Identify which cell holds the provided text, then report its (x, y) central coordinate. 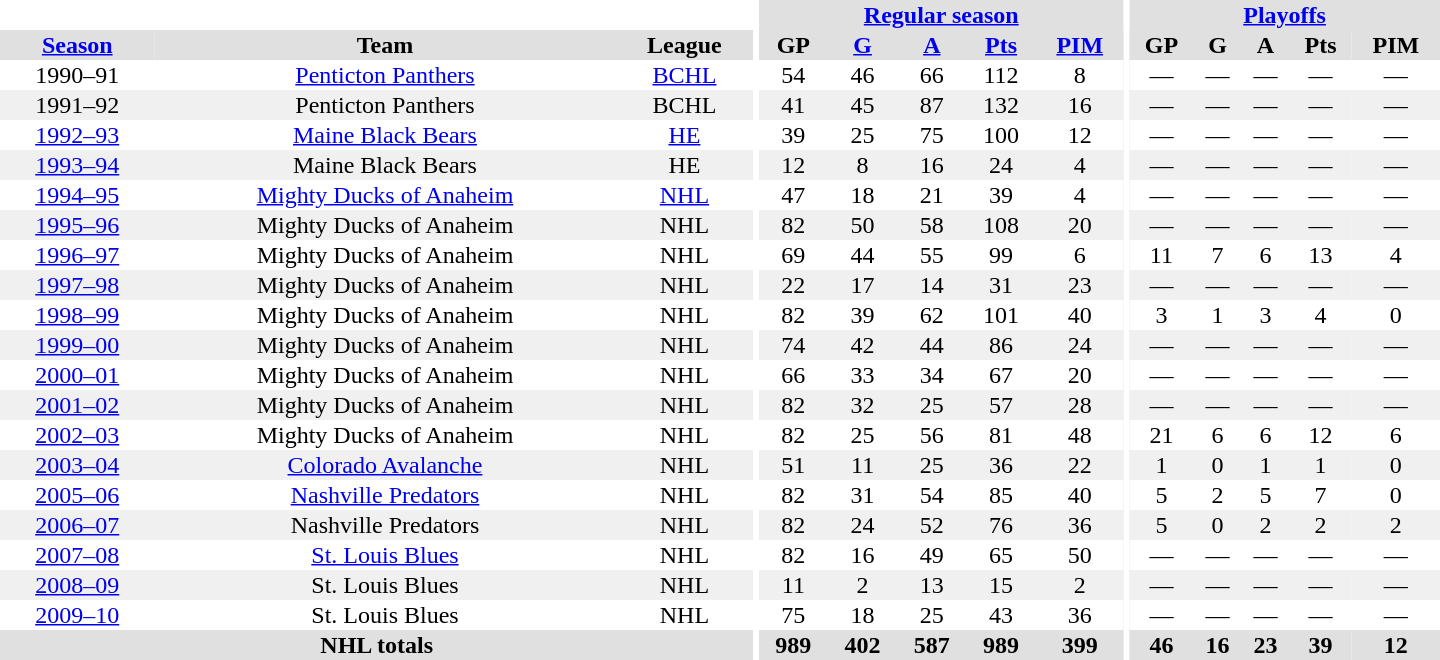
67 (1000, 375)
2003–04 (77, 465)
Season (77, 45)
1997–98 (77, 285)
52 (932, 525)
55 (932, 255)
1995–96 (77, 225)
48 (1080, 435)
69 (794, 255)
2006–07 (77, 525)
2002–03 (77, 435)
62 (932, 315)
33 (862, 375)
43 (1000, 615)
112 (1000, 75)
1990–91 (77, 75)
49 (932, 555)
101 (1000, 315)
2005–06 (77, 495)
1999–00 (77, 345)
51 (794, 465)
132 (1000, 105)
2009–10 (77, 615)
65 (1000, 555)
Team (384, 45)
14 (932, 285)
587 (932, 645)
86 (1000, 345)
45 (862, 105)
58 (932, 225)
NHL totals (376, 645)
399 (1080, 645)
76 (1000, 525)
1991–92 (77, 105)
2000–01 (77, 375)
99 (1000, 255)
56 (932, 435)
2001–02 (77, 405)
1994–95 (77, 195)
87 (932, 105)
100 (1000, 135)
81 (1000, 435)
108 (1000, 225)
Colorado Avalanche (384, 465)
57 (1000, 405)
47 (794, 195)
34 (932, 375)
15 (1000, 585)
2007–08 (77, 555)
74 (794, 345)
League (684, 45)
85 (1000, 495)
28 (1080, 405)
17 (862, 285)
402 (862, 645)
Playoffs (1284, 15)
41 (794, 105)
1992–93 (77, 135)
1996–97 (77, 255)
32 (862, 405)
2008–09 (77, 585)
Regular season (942, 15)
1993–94 (77, 165)
42 (862, 345)
1998–99 (77, 315)
